Find where the given text appears and provide that cell's center as [x, y] coordinate. 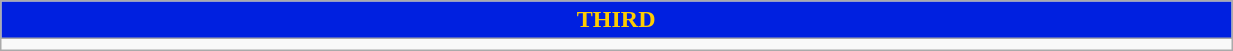
THIRD [616, 20]
